Locate the cell with the specified text and output its [x, y] center coordinate. 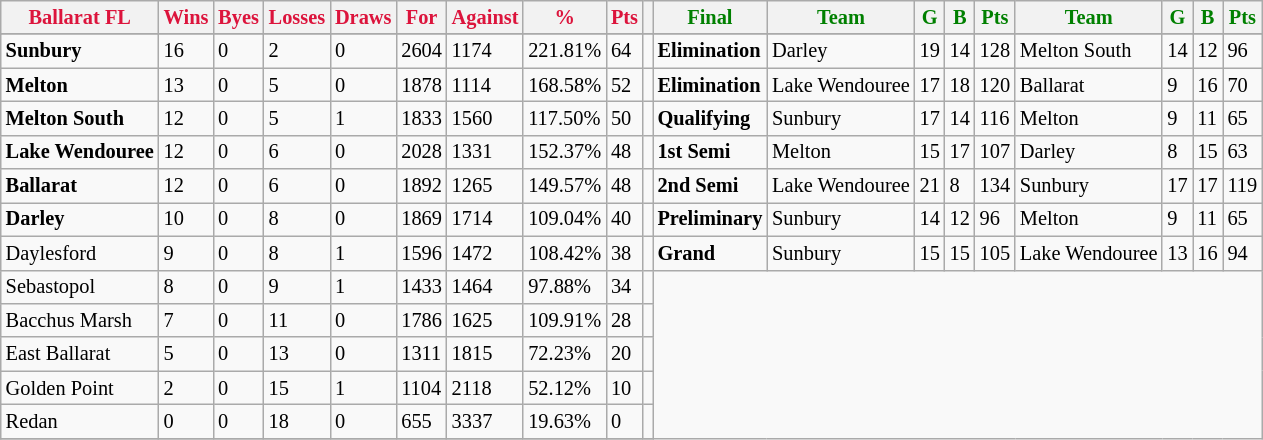
Against [486, 17]
108.42% [564, 253]
149.57% [564, 186]
Sebastopol [80, 287]
21 [930, 186]
Preliminary [710, 219]
117.50% [564, 118]
128 [995, 51]
1331 [486, 152]
2118 [486, 388]
1878 [421, 85]
Golden Point [80, 388]
50 [624, 118]
94 [1242, 253]
1174 [486, 51]
1265 [486, 186]
1464 [486, 287]
1114 [486, 85]
3337 [486, 421]
2nd Semi [710, 186]
655 [421, 421]
1104 [421, 388]
1869 [421, 219]
109.91% [564, 320]
1472 [486, 253]
1815 [486, 354]
2604 [421, 51]
1786 [421, 320]
72.23% [564, 354]
52.12% [564, 388]
109.04% [564, 219]
40 [624, 219]
Ballarat FL [80, 17]
105 [995, 253]
168.58% [564, 85]
1714 [486, 219]
1833 [421, 118]
For [421, 17]
63 [1242, 152]
East Ballarat [80, 354]
34 [624, 287]
134 [995, 186]
152.37% [564, 152]
64 [624, 51]
119 [1242, 186]
116 [995, 118]
Final [710, 17]
Daylesford [80, 253]
Qualifying [710, 118]
120 [995, 85]
Redan [80, 421]
1596 [421, 253]
Bacchus Marsh [80, 320]
Draws [363, 17]
28 [624, 320]
2028 [421, 152]
70 [1242, 85]
20 [624, 354]
38 [624, 253]
107 [995, 152]
1892 [421, 186]
Wins [186, 17]
Losses [297, 17]
1st Semi [710, 152]
% [564, 17]
221.81% [564, 51]
1560 [486, 118]
97.88% [564, 287]
52 [624, 85]
19 [930, 51]
Byes [238, 17]
7 [186, 320]
1625 [486, 320]
19.63% [564, 421]
Grand [710, 253]
1311 [421, 354]
1433 [421, 287]
